Capture the cell that displays the provided text and extract its [X, Y] central coordinate. 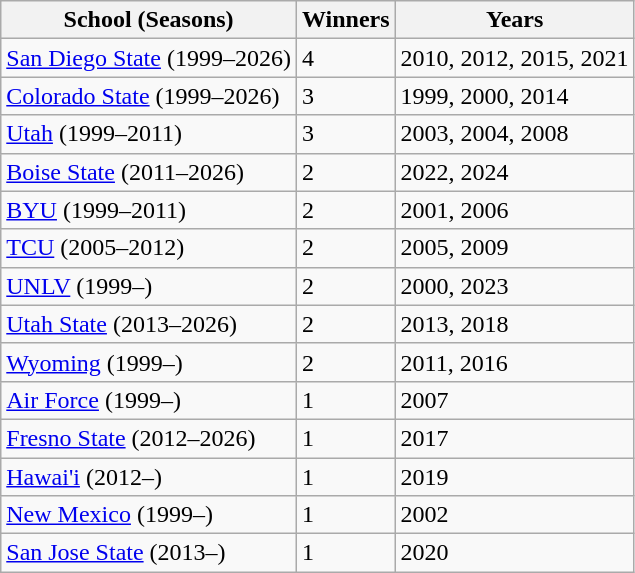
2010, 2012, 2015, 2021 [514, 58]
Air Force (1999–) [149, 400]
Utah State (2013–2026) [149, 324]
TCU (2005–2012) [149, 248]
2005, 2009 [514, 248]
2007 [514, 400]
2000, 2023 [514, 286]
Fresno State (2012–2026) [149, 438]
Boise State (2011–2026) [149, 172]
BYU (1999–2011) [149, 210]
Years [514, 20]
Wyoming (1999–) [149, 362]
School (Seasons) [149, 20]
2017 [514, 438]
2020 [514, 553]
2002 [514, 515]
2003, 2004, 2008 [514, 134]
1999, 2000, 2014 [514, 96]
San Diego State (1999–2026) [149, 58]
New Mexico (1999–) [149, 515]
San Jose State (2013–) [149, 553]
4 [346, 58]
2022, 2024 [514, 172]
2013, 2018 [514, 324]
UNLV (1999–) [149, 286]
Colorado State (1999–2026) [149, 96]
Hawai'i (2012–) [149, 477]
Winners [346, 20]
2001, 2006 [514, 210]
2011, 2016 [514, 362]
Utah (1999–2011) [149, 134]
2019 [514, 477]
